Extract the (x, y) coordinate from the center of the cell holding the provided text.  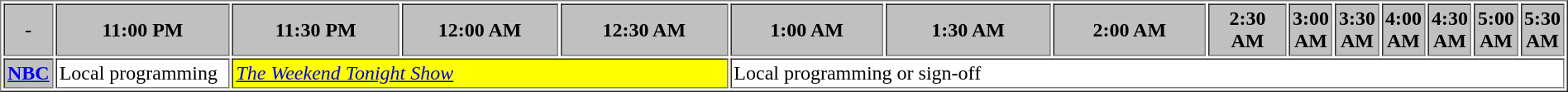
11:00 PM (142, 30)
1:30 AM (968, 30)
5:30 AM (1542, 30)
12:30 AM (644, 30)
12:00 AM (480, 30)
3:30 AM (1356, 30)
The Weekend Tonight Show (480, 73)
1:00 AM (807, 30)
4:00 AM (1403, 30)
2:00 AM (1130, 30)
2:30 AM (1248, 30)
Local programming (142, 73)
5:00 AM (1495, 30)
NBC (28, 73)
- (28, 30)
4:30 AM (1449, 30)
11:30 PM (316, 30)
Local programming or sign-off (1148, 73)
3:00 AM (1310, 30)
